Return the (X, Y) coordinate for the center point of the cell that contains the specified text.  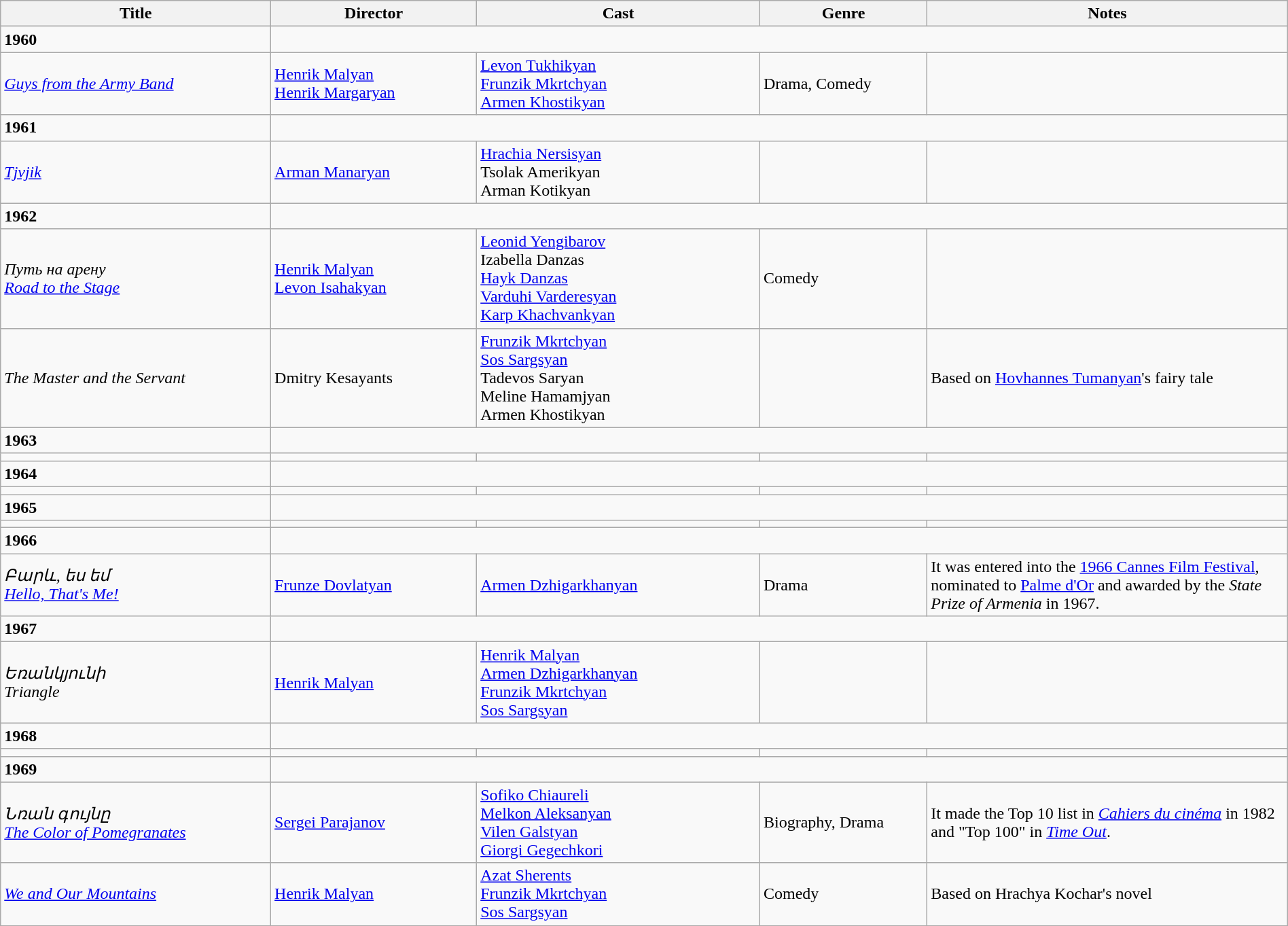
Notes (1107, 14)
Путь на аренуRoad to the Stage (136, 279)
1962 (136, 216)
The Master and the Servant (136, 378)
Frunze Dovlatyan (374, 585)
Cast (618, 14)
Armen Dzhigarkhanyan (618, 585)
It was entered into the 1966 Cannes Film Festival, nominated to Palme d'Or and awarded by the State Prize of Armenia in 1967. (1107, 585)
Frunzik MkrtchyanSos SargsyanTadevos SaryanMeline HamamjyanArmen Khostikyan (618, 378)
1964 (136, 474)
Henrik MalyanLevon Isahakyan (374, 279)
ԵռանկյունիTriangle (136, 682)
Tjvjik (136, 172)
Levon TukhikyanFrunzik MkrtchyanArmen Khostikyan (618, 84)
Henrik MalyanArmen DzhigarkhanyanFrunzik MkrtchyanSos Sargsyan (618, 682)
Henrik MalyanHenrik Margaryan (374, 84)
Azat SherentsFrunzik MkrtchyanSos Sargsyan (618, 894)
Director (374, 14)
Նռան գույնըThe Color of Pomegranates (136, 822)
1961 (136, 128)
Arman Manaryan (374, 172)
Drama (843, 585)
1963 (136, 440)
Biography, Drama (843, 822)
Hrachia NersisyanTsolak AmerikyanArman Kotikyan (618, 172)
We and Our Mountains (136, 894)
Based on Hrachya Kochar's novel (1107, 894)
Sergei Parajanov (374, 822)
1960 (136, 39)
Title (136, 14)
1968 (136, 736)
1969 (136, 769)
Based on Hovhannes Tumanyan's fairy tale (1107, 378)
Leonid YengibarovIzabella DanzasHayk DanzasVarduhi VarderesyanKarp Khachvankyan (618, 279)
1965 (136, 507)
1967 (136, 629)
Guys from the Army Band (136, 84)
Բարև, ես եմHello, That's Me! (136, 585)
It made the Top 10 list in Cahiers du cinéma in 1982 and "Top 100" in Time Out. (1107, 822)
Sofiko ChiaureliMelkon AleksanyanVilen GalstyanGiorgi Gegechkori (618, 822)
Drama, Comedy (843, 84)
Dmitry Kesayants (374, 378)
1966 (136, 541)
Genre (843, 14)
